Determine the (X, Y) coordinate at the center of the cell enclosing the given text.  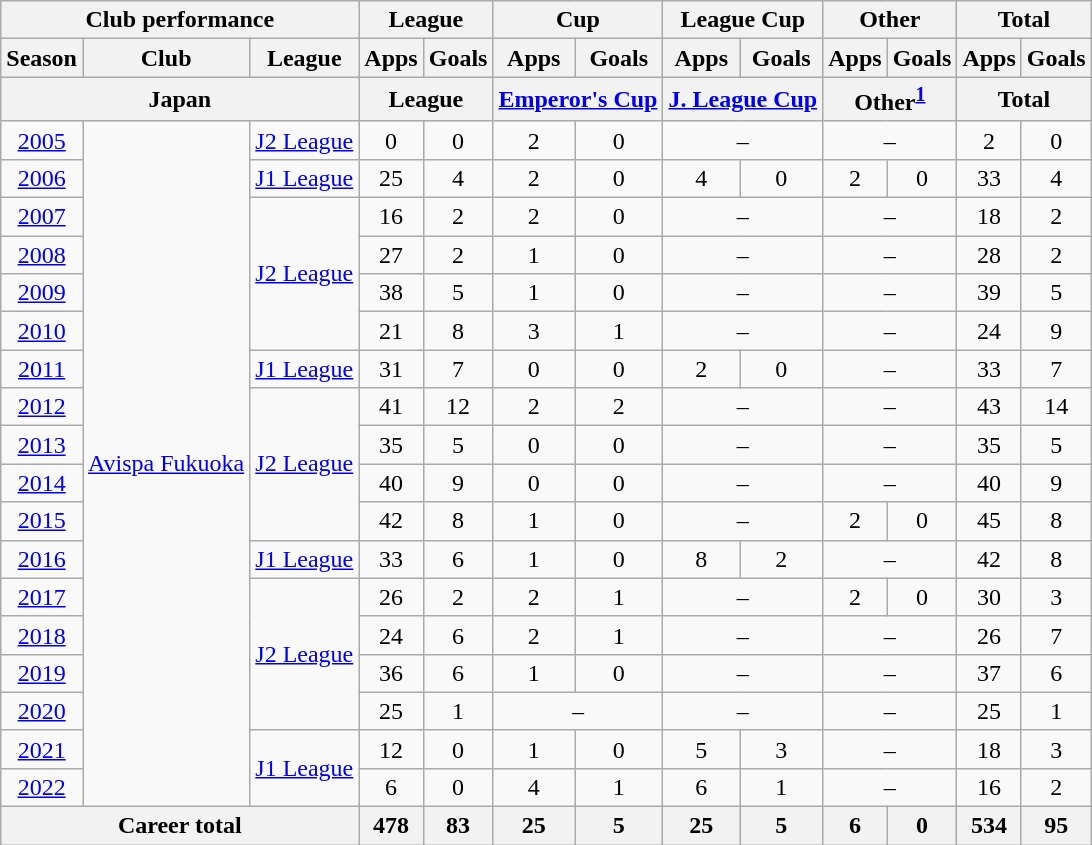
2008 (42, 255)
Season (42, 58)
J. League Cup (743, 100)
2018 (42, 635)
43 (989, 407)
Avispa Fukuoka (166, 464)
Other1 (890, 100)
2022 (42, 787)
2019 (42, 673)
31 (391, 369)
2013 (42, 445)
83 (458, 826)
2017 (42, 597)
2021 (42, 749)
2012 (42, 407)
2011 (42, 369)
Other (890, 20)
21 (391, 331)
39 (989, 293)
36 (391, 673)
2015 (42, 521)
27 (391, 255)
2010 (42, 331)
38 (391, 293)
Cup (578, 20)
30 (989, 597)
534 (989, 826)
Emperor's Cup (578, 100)
14 (1056, 407)
2006 (42, 178)
478 (391, 826)
45 (989, 521)
2005 (42, 140)
Career total (180, 826)
2016 (42, 559)
2007 (42, 217)
2009 (42, 293)
Club performance (180, 20)
Club (166, 58)
2020 (42, 711)
Japan (180, 100)
41 (391, 407)
28 (989, 255)
2014 (42, 483)
League Cup (743, 20)
95 (1056, 826)
37 (989, 673)
